From the cell containing the given text, extract its center point as (x, y) coordinate. 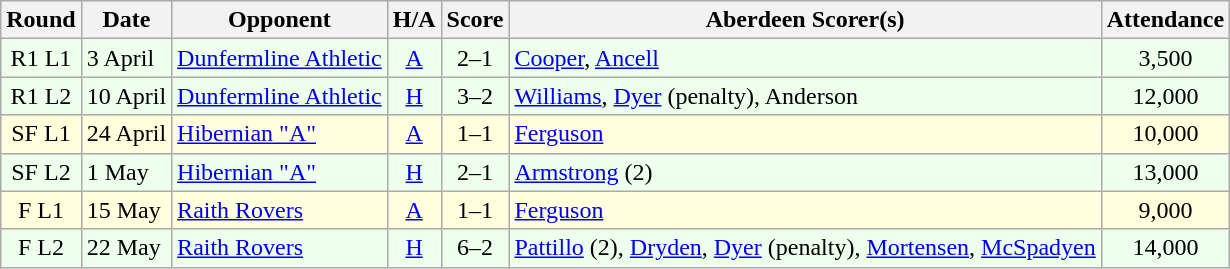
Attendance (1165, 20)
14,000 (1165, 248)
Williams, Dyer (penalty), Anderson (805, 96)
15 May (126, 210)
Score (475, 20)
Date (126, 20)
10 April (126, 96)
6–2 (475, 248)
R1 L1 (41, 58)
F L2 (41, 248)
SF L2 (41, 172)
10,000 (1165, 134)
3–2 (475, 96)
22 May (126, 248)
H/A (414, 20)
Opponent (280, 20)
SF L1 (41, 134)
1 May (126, 172)
Aberdeen Scorer(s) (805, 20)
3,500 (1165, 58)
Armstrong (2) (805, 172)
F L1 (41, 210)
9,000 (1165, 210)
Pattillo (2), Dryden, Dyer (penalty), Mortensen, McSpadyen (805, 248)
Round (41, 20)
R1 L2 (41, 96)
24 April (126, 134)
3 April (126, 58)
Cooper, Ancell (805, 58)
13,000 (1165, 172)
12,000 (1165, 96)
